Return the (X, Y) coordinate for the center point of the cell that contains the specified text.  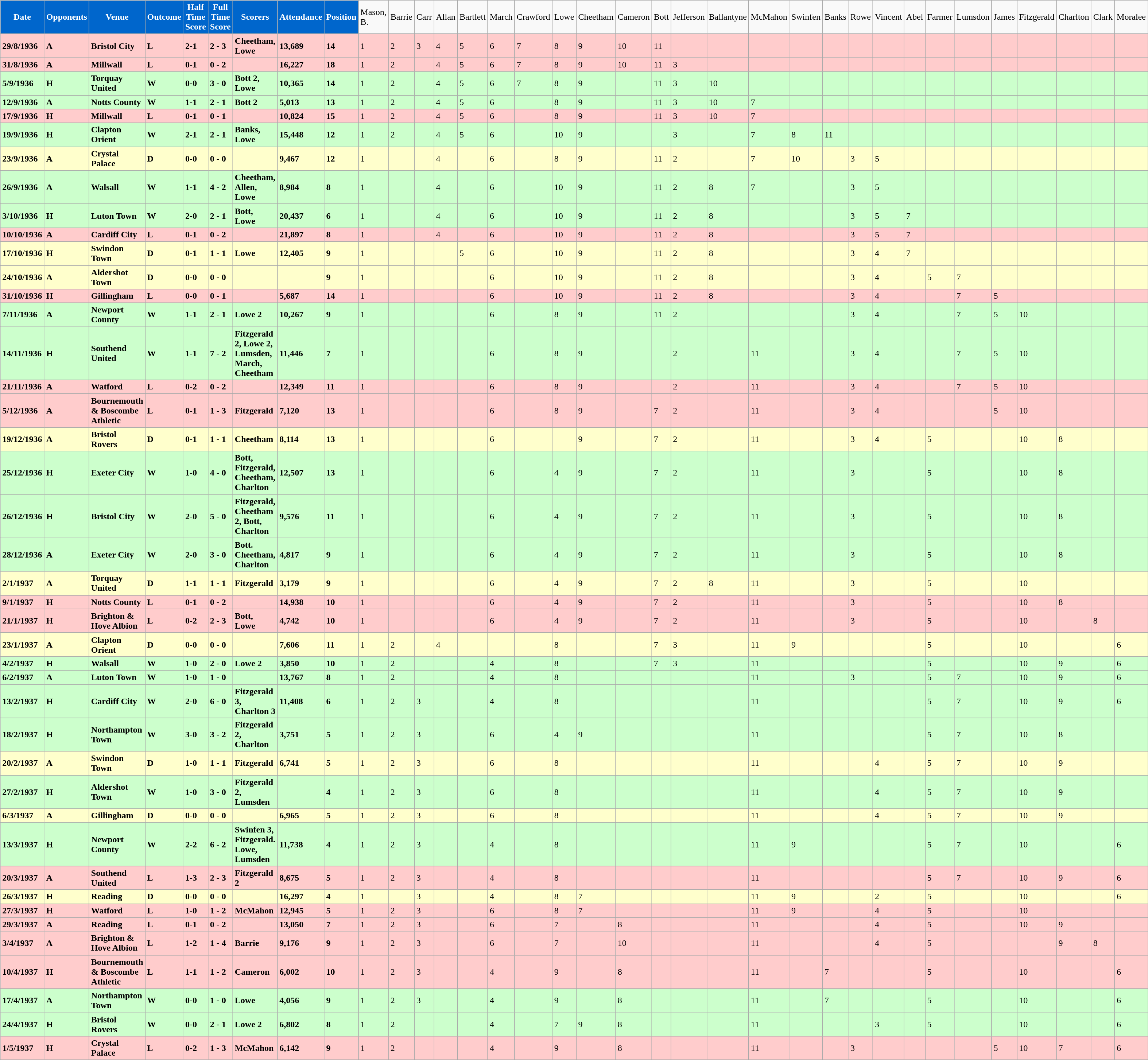
4,742 (301, 621)
21/11/1936 (22, 387)
17/10/1936 (22, 253)
Cheetham, Allen, Lowe (255, 187)
Bott, Fitzgerald, Cheetham, Charlton (255, 473)
16,227 (301, 65)
29/8/1936 (22, 46)
12,349 (301, 387)
20,437 (301, 216)
Opponents (66, 17)
31/8/1936 (22, 65)
13/2/1937 (22, 701)
2/1/1937 (22, 583)
Fitzgerald 2, Lumsden (255, 792)
8,114 (301, 439)
6,965 (301, 816)
Fitzgerald, Cheetham 2, Bott, Charlton (255, 516)
1-2 (195, 943)
14/11/1936 (22, 353)
Half Time Score (195, 17)
4 - 2 (220, 187)
12,507 (301, 473)
20/3/1937 (22, 878)
8,675 (301, 878)
23/1/1937 (22, 645)
20/2/1937 (22, 764)
24/10/1936 (22, 277)
Lumsdon (973, 17)
1-3 (195, 878)
3,751 (301, 735)
Bartlett (473, 17)
10/4/1937 (22, 972)
15 (341, 116)
4 - 0 (220, 473)
6/2/1937 (22, 677)
21,897 (301, 234)
25/12/1936 (22, 473)
Position (341, 17)
6,002 (301, 972)
10,824 (301, 116)
13/3/1937 (22, 844)
6,142 (301, 1048)
1 - 4 (220, 943)
24/4/1937 (22, 1024)
Allan (446, 17)
6,802 (301, 1024)
27/3/1937 (22, 910)
Fitzgerald 2, Charlton (255, 735)
9,576 (301, 516)
13,050 (301, 924)
14,938 (301, 602)
27/2/1937 (22, 792)
Bott (661, 17)
26/12/1936 (22, 516)
Jefferson (689, 17)
Carr (424, 17)
6 - 0 (220, 701)
Crawford (533, 17)
4,817 (301, 555)
Fitzgerald 2 (255, 878)
5,687 (301, 296)
18 (341, 65)
8,984 (301, 187)
5/12/1936 (22, 411)
1/5/1937 (22, 1048)
Clark (1103, 17)
Swinfen 3, Fitzgerald. Lowe, Lumsden (255, 844)
21/1/1937 (22, 621)
Attendance (301, 17)
12/9/1936 (22, 102)
6 - 2 (220, 844)
Abel (915, 17)
Mason, B. (373, 17)
10,365 (301, 83)
Venue (117, 17)
6,741 (301, 764)
Bott 2 (255, 102)
12,945 (301, 910)
3/4/1937 (22, 943)
3,850 (301, 663)
Scorers (255, 17)
11,408 (301, 701)
Bott. Cheetham, Charlton (255, 555)
17/9/1936 (22, 116)
March (501, 17)
2 - 0 (220, 663)
23/9/1936 (22, 158)
12,405 (301, 253)
3/10/1936 (22, 216)
Date (22, 17)
Banks, Lowe (255, 135)
19/12/1936 (22, 439)
Vincent (889, 17)
10/10/1936 (22, 234)
Rowe (861, 17)
7,606 (301, 645)
Bott 2, Lowe (255, 83)
11,446 (301, 353)
29/3/1937 (22, 924)
Moralee (1131, 17)
Full Time Score (220, 17)
11,738 (301, 844)
31/10/1936 (22, 296)
Cheetham, Lowe (255, 46)
5 - 0 (220, 516)
9,176 (301, 943)
13,689 (301, 46)
26/3/1937 (22, 897)
13,767 (301, 677)
7/11/1936 (22, 315)
6/3/1937 (22, 816)
Farmer (940, 17)
3 - 2 (220, 735)
26/9/1936 (22, 187)
19/9/1936 (22, 135)
Ballantyne (728, 17)
Charlton (1074, 17)
Swinfen (806, 17)
Banks (835, 17)
15,448 (301, 135)
James (1004, 17)
16,297 (301, 897)
4/2/1937 (22, 663)
7 - 2 (220, 353)
9/1/1937 (22, 602)
28/12/1936 (22, 555)
5/9/1936 (22, 83)
2-2 (195, 844)
10,267 (301, 315)
18/2/1937 (22, 735)
3,179 (301, 583)
Fitzgerald 2, Lowe 2, Lumsden, March, Cheetham (255, 353)
4,056 (301, 1001)
5,013 (301, 102)
Outcome (164, 17)
9,467 (301, 158)
7,120 (301, 411)
Fitzgerald 3, Charlton 3 (255, 701)
17/4/1937 (22, 1001)
3-0 (195, 735)
